Scan for the cell matching the given text and deliver its [x, y] coordinate at center. 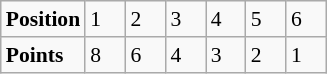
8 [105, 55]
Points [43, 55]
Position [43, 19]
5 [266, 19]
